Determine the (X, Y) coordinate at the center of the cell enclosing the given text.  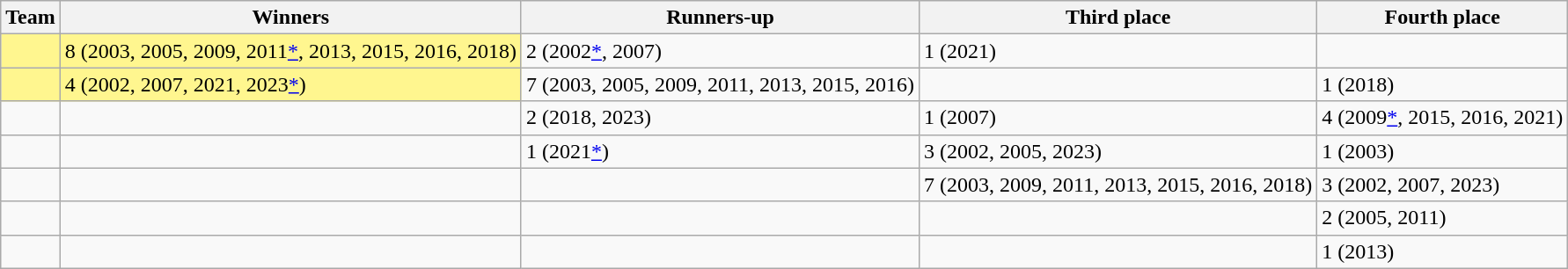
Team (31, 18)
7 (2003, 2005, 2009, 2011, 2013, 2015, 2016) (720, 84)
1 (2021*) (720, 151)
4 (2009*, 2015, 2016, 2021) (1443, 118)
1 (2018) (1443, 84)
8 (2003, 2005, 2009, 2011*, 2013, 2015, 2016, 2018) (290, 51)
1 (2021) (1118, 51)
Runners-up (720, 18)
2 (2005, 2011) (1443, 218)
1 (2003) (1443, 151)
Winners (290, 18)
1 (2013) (1443, 251)
Fourth place (1443, 18)
1 (2007) (1118, 118)
4 (2002, 2007, 2021, 2023*) (290, 84)
3 (2002, 2007, 2023) (1443, 185)
2 (2002*, 2007) (720, 51)
3 (2002, 2005, 2023) (1118, 151)
7 (2003, 2009, 2011, 2013, 2015, 2016, 2018) (1118, 185)
2 (2018, 2023) (720, 118)
Third place (1118, 18)
